Identify which cell holds the provided text, then report its [X, Y] central coordinate. 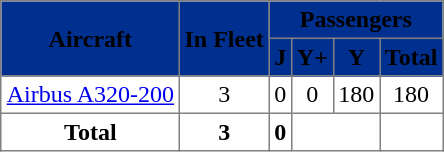
Airbus A320-200 [90, 95]
Aircraft [90, 38]
Passengers [356, 20]
J [280, 57]
Y [356, 57]
Y+ [313, 57]
In Fleet [224, 38]
